Search for the cell housing the specified text and yield its (x, y) center coordinate. 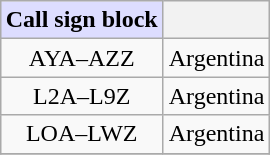
LOA–LWZ (82, 134)
AYA–AZZ (82, 58)
Call sign block (82, 20)
L2A–L9Z (82, 96)
